Provide the [x, y] coordinate of the cell's center where the given text is located.  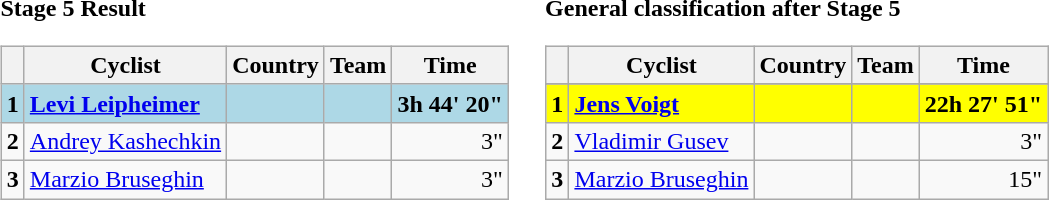
Jens Voigt [662, 103]
Levi Leipheimer [125, 103]
15" [983, 179]
Andrey Kashechkin [125, 141]
3h 44' 20" [450, 103]
Vladimir Gusev [662, 141]
22h 27' 51" [983, 103]
